Return the [x, y] coordinate for the center point of the cell that contains the specified text.  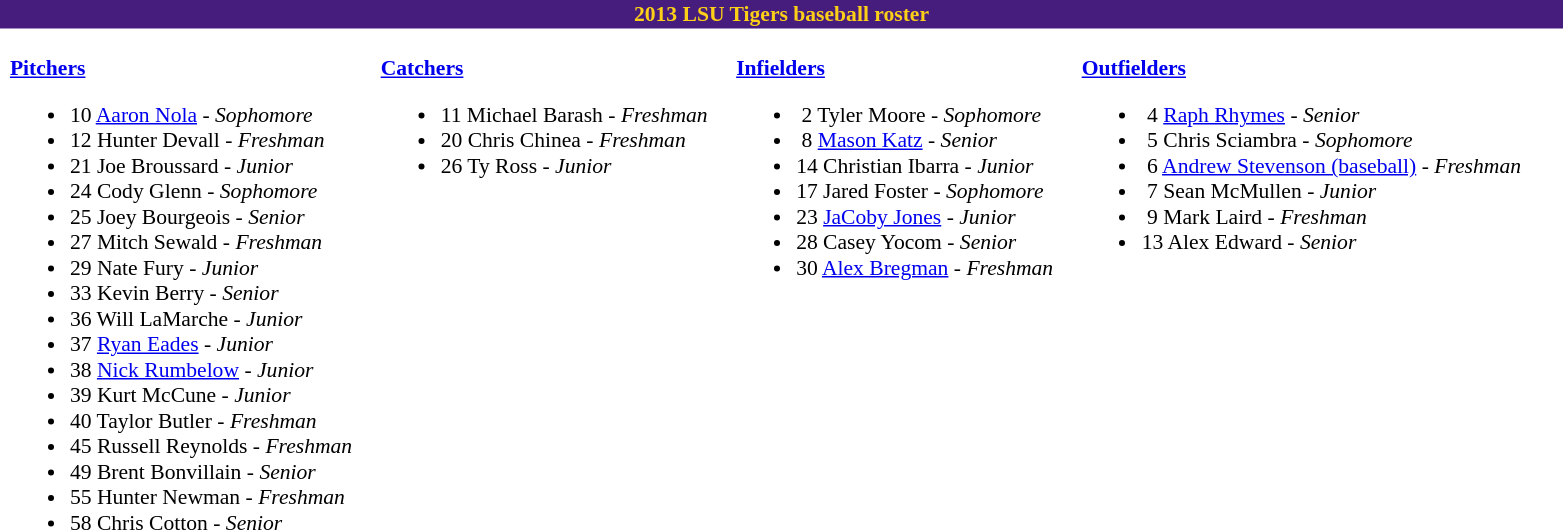
2013 LSU Tigers baseball roster [782, 14]
